Locate the cell with the specified text and output its (x, y) center coordinate. 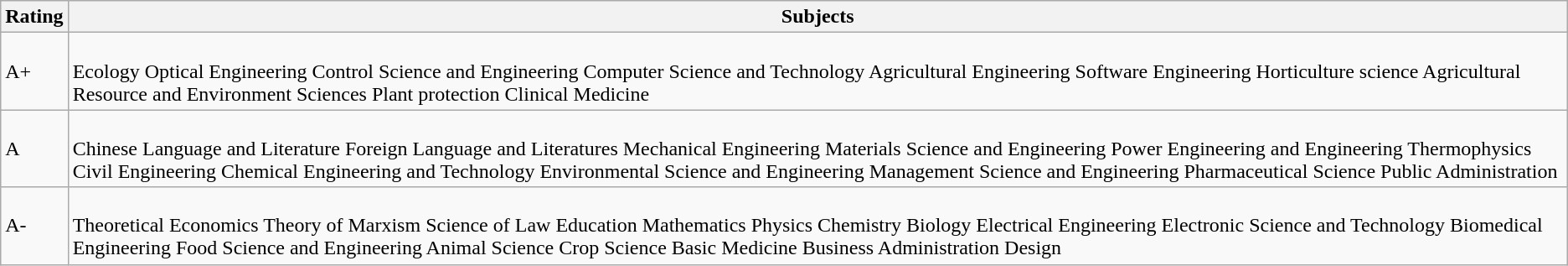
A+ (34, 71)
Rating (34, 17)
Subjects (818, 17)
A (34, 149)
A- (34, 226)
